Detect which cell encompasses the target text, then output its (X, Y) center coordinate. 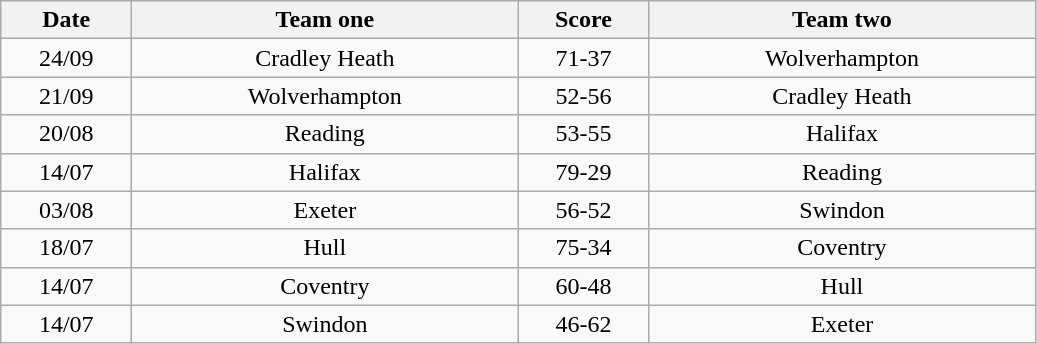
56-52 (584, 210)
20/08 (66, 134)
53-55 (584, 134)
03/08 (66, 210)
79-29 (584, 172)
24/09 (66, 58)
52-56 (584, 96)
18/07 (66, 248)
21/09 (66, 96)
Team one (325, 20)
Date (66, 20)
46-62 (584, 324)
71-37 (584, 58)
Team two (842, 20)
60-48 (584, 286)
75-34 (584, 248)
Score (584, 20)
